Search for the cell housing the specified text and yield its [X, Y] center coordinate. 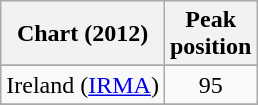
Ireland (IRMA) [83, 85]
95 [210, 85]
Peakposition [210, 34]
Chart (2012) [83, 34]
